Find where the given text appears and provide that cell's center as [x, y] coordinate. 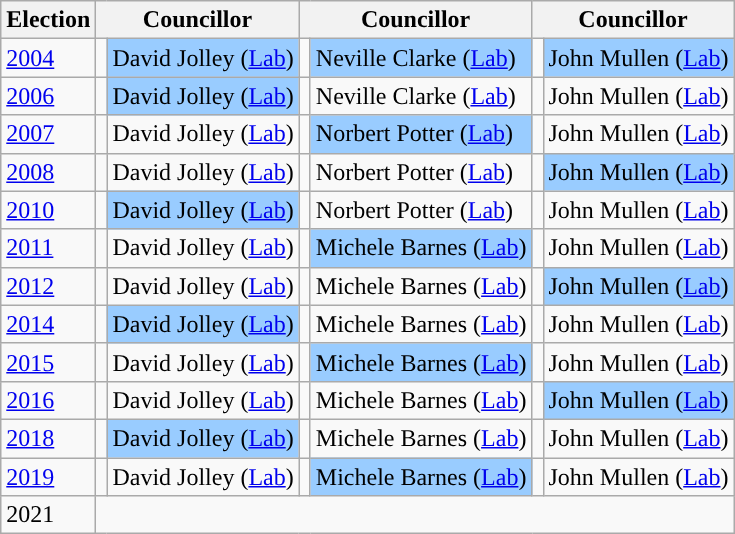
2016 [48, 400]
2004 [48, 58]
2006 [48, 96]
2011 [48, 248]
2018 [48, 438]
Election [48, 20]
2021 [48, 515]
2014 [48, 324]
2015 [48, 362]
2012 [48, 286]
2010 [48, 210]
2019 [48, 477]
2008 [48, 172]
2007 [48, 134]
